Return (x, y) of the center of cell containing provided text 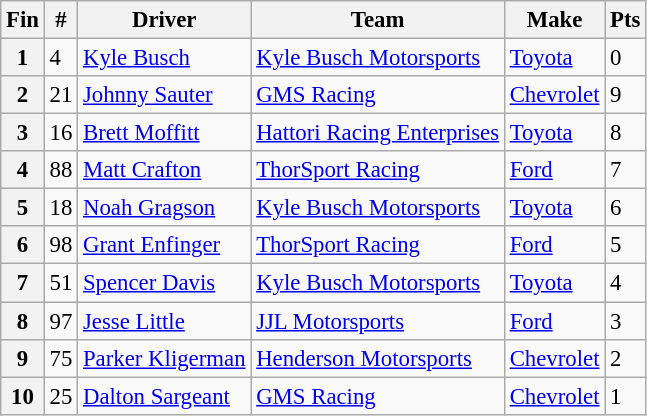
Jesse Little (164, 321)
Johnny Sauter (164, 95)
Kyle Busch (164, 58)
Spencer Davis (164, 283)
0 (626, 58)
16 (60, 133)
Noah Gragson (164, 208)
18 (60, 208)
Hattori Racing Enterprises (378, 133)
Matt Crafton (164, 170)
Fin (23, 20)
75 (60, 358)
25 (60, 396)
Parker Kligerman (164, 358)
# (60, 20)
Pts (626, 20)
21 (60, 95)
Make (554, 20)
Driver (164, 20)
Grant Enfinger (164, 245)
Dalton Sargeant (164, 396)
88 (60, 170)
Team (378, 20)
JJL Motorsports (378, 321)
97 (60, 321)
10 (23, 396)
98 (60, 245)
Brett Moffitt (164, 133)
51 (60, 283)
Henderson Motorsports (378, 358)
